Locate the cell with the specified text and output its (X, Y) center coordinate. 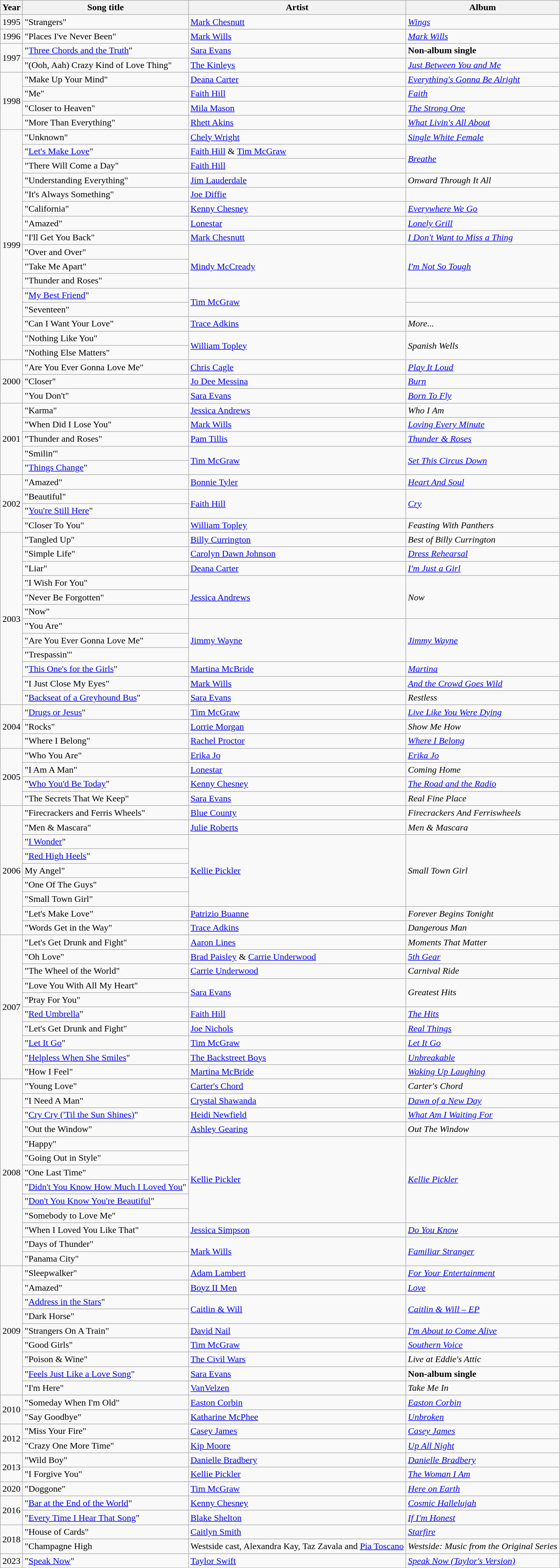
"Nothing Else Matters" (105, 353)
Unbreakable (482, 1057)
"Closer" (105, 381)
Who I Am (482, 410)
"Dark Horse" (105, 1316)
Moments That Matter (482, 942)
Westside cast, Alexandra Kay, Taz Zavala and Pia Toscano (297, 1546)
"Karma" (105, 410)
Song title (105, 8)
"This One's for the Girls" (105, 669)
"Red High Heels" (105, 856)
"Love You With All My Heart" (105, 985)
Single White Female (482, 137)
Caitlin & Will – EP (482, 1309)
Heidi Newfield (297, 1115)
The Road and the Radio (482, 784)
Men & Mascara (482, 827)
I'm Not So Tough (482, 266)
Familiar Stranger (482, 1251)
Artist (297, 8)
1996 (11, 36)
Adam Lambert (297, 1273)
Feasting With Panthers (482, 525)
"Miss Your Fire" (105, 1431)
The Strong One (482, 108)
Out The Window (482, 1129)
"You're Still Here" (105, 511)
"Pray For You" (105, 1000)
Just Between You and Me (482, 65)
And the Crowd Goes Wild (482, 683)
"Don't You Know You're Beautiful" (105, 1201)
"Never Be Forgotten" (105, 597)
Faith Hill & Tim McGraw (297, 151)
"Say Goodbye" (105, 1417)
Dawn of a New Day (482, 1101)
"Strangers" (105, 22)
Lonely Grill (482, 223)
2008 (11, 1172)
Taylor Swift (297, 1561)
"Bar at the End of the World" (105, 1503)
Rachel Proctor (297, 741)
"Where I Belong" (105, 741)
"When Did I Lose You" (105, 425)
Onward Through It All (482, 180)
"Drugs or Jesus" (105, 712)
Joe Diffie (297, 195)
"Address in the Stars" (105, 1302)
"How I Feel" (105, 1072)
Let It Go (482, 1043)
Caitlyn Smith (297, 1532)
What Am I Waiting For (482, 1115)
"Who You Are" (105, 755)
"Happy" (105, 1144)
Set This Circus Down (482, 461)
Firecrackers And Ferriswheels (482, 813)
"Tangled Up" (105, 540)
I'm Just a Girl (482, 568)
My Angel" (105, 870)
"The Wheel of the World" (105, 971)
Joe Nichols (297, 1028)
"When I Loved You Like That" (105, 1230)
"Days of Thunder" (105, 1244)
Jessica Simpson (297, 1230)
"I Just Close My Eyes" (105, 683)
"I Need A Man" (105, 1101)
The Hits (482, 1014)
"I'll Get You Back" (105, 238)
Blue County (297, 813)
"Seventeen" (105, 309)
Aaron Lines (297, 942)
Heart And Soul (482, 482)
Brad Paisley & Carrie Underwood (297, 957)
"Young Love" (105, 1086)
2023 (11, 1561)
Play It Loud (482, 367)
Carolyn Dawn Johnson (297, 554)
Starfire (482, 1532)
"Going Out in Style" (105, 1158)
"Poison & Wine" (105, 1359)
Born To Fly (482, 396)
Burn (482, 381)
Real Things (482, 1028)
Pam Tillis (297, 439)
"Panama City" (105, 1259)
"I Wonder" (105, 841)
Show Me How (482, 727)
2009 (11, 1331)
Take Me In (482, 1388)
"Rocks" (105, 727)
2006 (11, 871)
Thunder & Roses (482, 439)
"Trespassin'" (105, 655)
Martina (482, 669)
Speak Now (Taylor's Version) (482, 1561)
The Backstreet Boys (297, 1057)
"The Secrets That We Keep" (105, 798)
"One Last Time" (105, 1172)
Dangerous Man (482, 928)
5th Gear (482, 957)
Katharine McPhee (297, 1417)
"Didn't You Know How Much I Loved You" (105, 1187)
Rhett Akins (297, 122)
Patrizio Buanne (297, 914)
1999 (11, 245)
Westside: Music from the Original Series (482, 1546)
"Oh Love" (105, 957)
1997 (11, 58)
2007 (11, 1007)
Best of Billy Currington (482, 540)
"I Forgive You" (105, 1474)
Cry (482, 504)
Kip Moore (297, 1446)
"Now" (105, 611)
"I'm Here" (105, 1388)
Carrie Underwood (297, 971)
Do You Know (482, 1230)
Lorrie Morgan (297, 727)
"Over and Over" (105, 252)
"My Best Friend" (105, 295)
"One Of The Guys" (105, 885)
"Doggone" (105, 1489)
"Make Up Your Mind" (105, 79)
"There Will Come a Day" (105, 165)
Southern Voice (482, 1345)
Carnival Ride (482, 971)
VanVelzen (297, 1388)
"Firecrackers and Ferris Wheels" (105, 813)
"Speak Now" (105, 1561)
Blake Shelton (297, 1517)
Restless (482, 698)
"You Are" (105, 626)
Dress Rehearsal (482, 554)
2020 (11, 1489)
"Take Me Apart" (105, 266)
Julie Roberts (297, 827)
"House of Cards" (105, 1532)
Mila Mason (297, 108)
Coming Home (482, 770)
Album (482, 8)
"Good Girls" (105, 1345)
Bonnie Tyler (297, 482)
"Smilin'" (105, 453)
Chely Wright (297, 137)
Faith (482, 94)
"Things Change" (105, 468)
Small Town Girl (482, 870)
"Strangers On A Train" (105, 1330)
"More Than Everything" (105, 122)
Forever Begins Tonight (482, 914)
2004 (11, 727)
"Feels Just Like a Love Song" (105, 1374)
Crystal Shawanda (297, 1101)
"Can I Want Your Love" (105, 324)
Everything's Gonna Be Alright (482, 79)
2010 (11, 1410)
I Don't Want to Miss a Thing (482, 238)
"Helpless When She Smiles" (105, 1057)
2001 (11, 439)
Waking Up Laughing (482, 1072)
Unbroken (482, 1417)
Real Fine Place (482, 798)
2002 (11, 504)
"Crazy One More Time" (105, 1446)
I'm About to Come Alive (482, 1330)
2005 (11, 777)
Billy Currington (297, 540)
"Closer to Heaven" (105, 108)
Live at Eddie's Attic (482, 1359)
Up All Night (482, 1446)
Caitlin & Will (297, 1309)
"Somebody to Love Me" (105, 1215)
"I Wish For You" (105, 583)
Jo Dee Messina (297, 381)
Cosmic Hallelujah (482, 1503)
"Simple Life" (105, 554)
If I'm Honest (482, 1517)
"Champagne High (105, 1546)
Here on Earth (482, 1489)
The Woman I Am (482, 1474)
Live Like You Were Dying (482, 712)
The Kinleys (297, 65)
"You Don't" (105, 396)
"Liar" (105, 568)
Boyz II Men (297, 1287)
"Nothing Like You" (105, 338)
"(Ooh, Aah) Crazy Kind of Love Thing" (105, 65)
Mindy McCready (297, 266)
"Red Umbrella" (105, 1014)
Year (11, 8)
Love (482, 1287)
The Civil Wars (297, 1359)
2018 (11, 1539)
"Me" (105, 94)
Breathe (482, 158)
"Someday When I'm Old" (105, 1403)
"Closer To You" (105, 525)
"California" (105, 209)
Ashley Gearing (297, 1129)
Everywhere We Go (482, 209)
What Livin's All About (482, 122)
Where I Belong (482, 741)
"Men & Mascara" (105, 827)
2012 (11, 1438)
Now (482, 597)
"Small Town Girl" (105, 899)
1998 (11, 101)
2013 (11, 1467)
"Three Chords and the Truth" (105, 51)
"Every Time I Hear That Song" (105, 1517)
For Your Entertainment (482, 1273)
More... (482, 324)
Greatest Hits (482, 993)
"It's Always Something" (105, 195)
"Words Get in the Way" (105, 928)
"Out the Window" (105, 1129)
"Wild Boy" (105, 1460)
2003 (11, 619)
Chris Cagle (297, 367)
"Unknown" (105, 137)
"Places I've Never Been" (105, 36)
"Beautiful" (105, 496)
"Let It Go" (105, 1043)
"I Am A Man" (105, 770)
Spanish Wells (482, 345)
Jim Lauderdale (297, 180)
"Who You'd Be Today" (105, 784)
"Cry Cry ('Til the Sun Shines)" (105, 1115)
2000 (11, 381)
"Understanding Everything" (105, 180)
2016 (11, 1510)
Loving Every Minute (482, 425)
David Nail (297, 1330)
"Sleepwalker" (105, 1273)
"Backseat of a Greyhound Bus" (105, 698)
Wings (482, 22)
1995 (11, 22)
